Capture the cell that displays the provided text and extract its (X, Y) central coordinate. 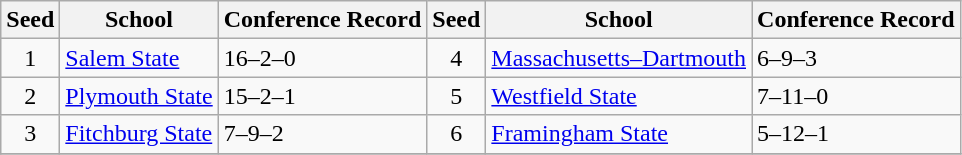
Salem State (139, 58)
15–2–1 (322, 96)
Massachusetts–Dartmouth (619, 58)
5 (456, 96)
7–9–2 (322, 134)
7–11–0 (856, 96)
6–9–3 (856, 58)
5–12–1 (856, 134)
3 (30, 134)
2 (30, 96)
Fitchburg State (139, 134)
4 (456, 58)
16–2–0 (322, 58)
1 (30, 58)
Westfield State (619, 96)
Plymouth State (139, 96)
6 (456, 134)
Framingham State (619, 134)
